Locate the cell with the specified text and output its (x, y) center coordinate. 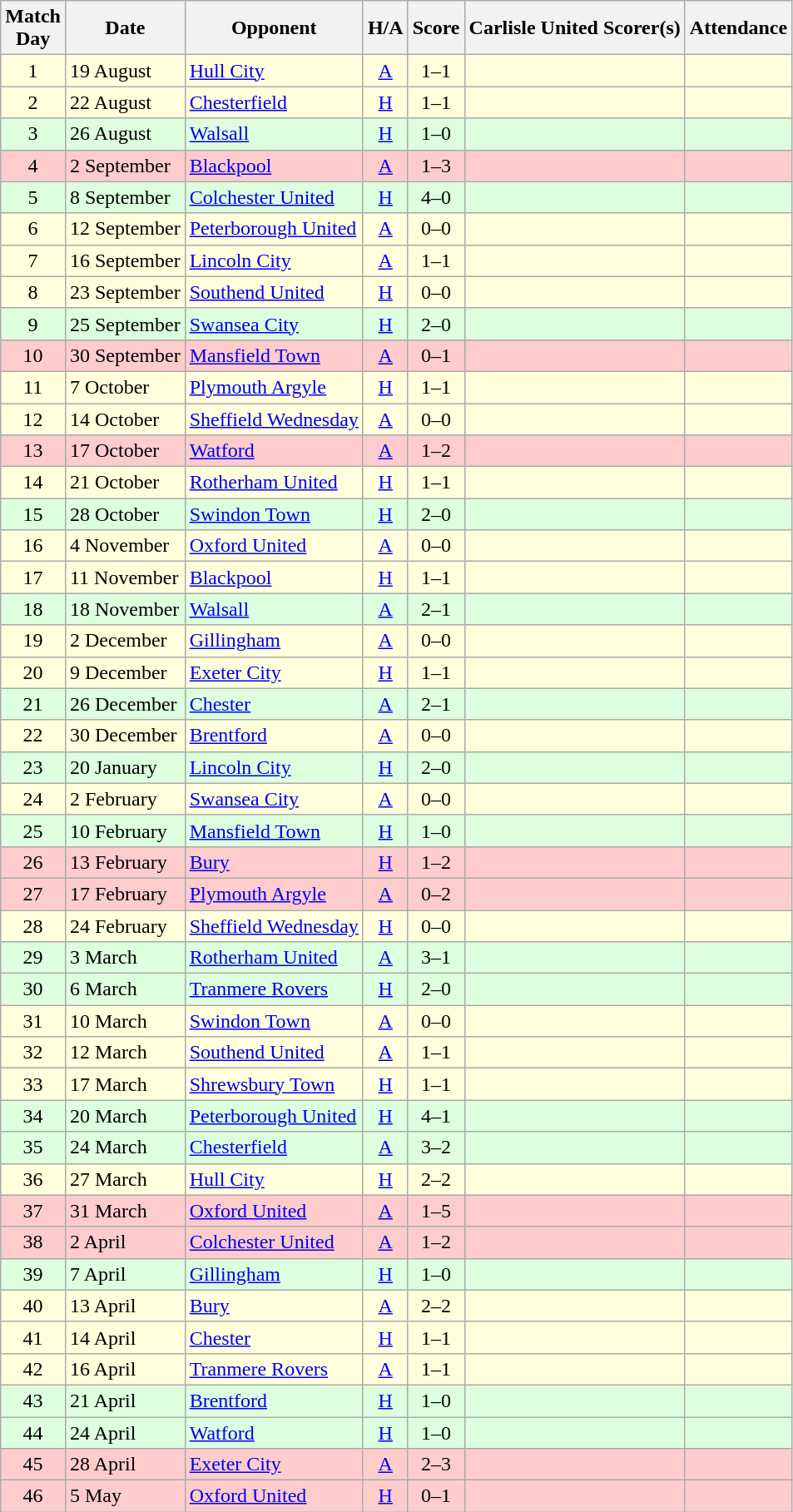
1 (33, 71)
30 (33, 989)
Match Day (33, 28)
3 March (125, 958)
20 January (125, 767)
41 (33, 1337)
Attendance (738, 28)
32 (33, 1053)
Shrewsbury Town (274, 1084)
2–3 (436, 1465)
12 September (125, 229)
4 (33, 166)
3–2 (436, 1148)
21 October (125, 483)
20 March (125, 1116)
24 March (125, 1148)
11 (33, 387)
22 August (125, 102)
25 September (125, 324)
22 (33, 736)
18 November (125, 609)
29 (33, 958)
9 (33, 324)
7 October (125, 387)
14 October (125, 419)
40 (33, 1306)
24 April (125, 1432)
5 (33, 197)
5 May (125, 1496)
0–2 (436, 894)
19 (33, 641)
8 (33, 292)
21 (33, 704)
30 December (125, 736)
16 April (125, 1369)
19 August (125, 71)
10 February (125, 830)
Date (125, 28)
9 December (125, 672)
39 (33, 1274)
14 April (125, 1337)
10 March (125, 1021)
2 (33, 102)
42 (33, 1369)
24 February (125, 926)
28 October (125, 514)
31 (33, 1021)
20 (33, 672)
33 (33, 1084)
2 September (125, 166)
28 April (125, 1465)
17 March (125, 1084)
10 (33, 355)
2 April (125, 1242)
26 December (125, 704)
44 (33, 1432)
14 (33, 483)
16 September (125, 260)
12 (33, 419)
17 (33, 578)
4 November (125, 546)
3 (33, 134)
34 (33, 1116)
8 September (125, 197)
6 March (125, 989)
27 (33, 894)
Score (436, 28)
17 February (125, 894)
38 (33, 1242)
1–5 (436, 1211)
7 April (125, 1274)
21 April (125, 1400)
30 September (125, 355)
13 (33, 451)
23 September (125, 292)
11 November (125, 578)
28 (33, 926)
23 (33, 767)
12 March (125, 1053)
H/A (385, 28)
6 (33, 229)
2 February (125, 799)
31 March (125, 1211)
25 (33, 830)
Carlisle United Scorer(s) (574, 28)
4–1 (436, 1116)
36 (33, 1179)
Opponent (274, 28)
26 August (125, 134)
17 October (125, 451)
35 (33, 1148)
13 February (125, 862)
27 March (125, 1179)
15 (33, 514)
13 April (125, 1306)
18 (33, 609)
7 (33, 260)
4–0 (436, 197)
46 (33, 1496)
16 (33, 546)
3–1 (436, 958)
1–3 (436, 166)
26 (33, 862)
2 December (125, 641)
45 (33, 1465)
37 (33, 1211)
24 (33, 799)
43 (33, 1400)
